Output the (X, Y) coordinate of the center of the cell containing the given text.  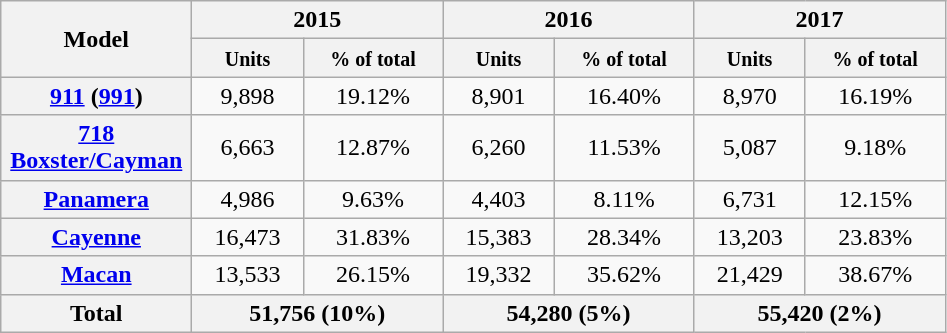
54,280 (5%) (568, 313)
23.83% (875, 237)
Macan (96, 275)
718 Boxster/Cayman (96, 148)
2015 (318, 20)
11.53% (624, 148)
6,260 (498, 148)
Panamera (96, 199)
16,473 (248, 237)
8,970 (750, 96)
12.15% (875, 199)
5,087 (750, 148)
55,420 (2%) (820, 313)
15,383 (498, 237)
9,898 (248, 96)
13,203 (750, 237)
16.40% (624, 96)
35.62% (624, 275)
2016 (568, 20)
16.19% (875, 96)
4,986 (248, 199)
13,533 (248, 275)
6,731 (750, 199)
2017 (820, 20)
Total (96, 313)
19.12% (373, 96)
8.11% (624, 199)
26.15% (373, 275)
8,901 (498, 96)
21,429 (750, 275)
51,756 (10%) (318, 313)
38.67% (875, 275)
4,403 (498, 199)
Model (96, 39)
6,663 (248, 148)
9.63% (373, 199)
12.87% (373, 148)
9.18% (875, 148)
31.83% (373, 237)
911 (991) (96, 96)
Cayenne (96, 237)
28.34% (624, 237)
19,332 (498, 275)
